Return [x, y] of the center of cell containing provided text 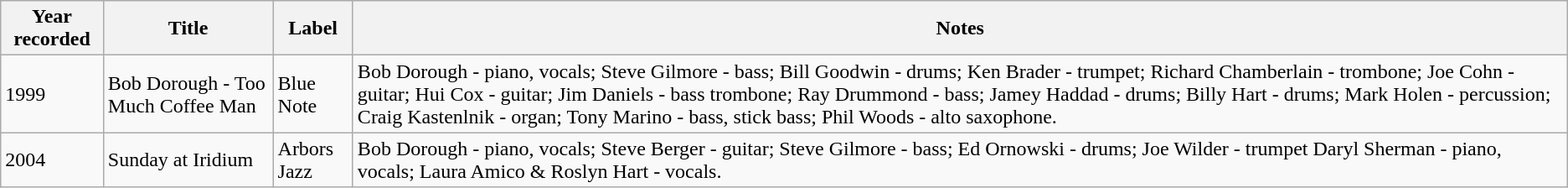
Arbors Jazz [313, 159]
1999 [52, 94]
Notes [960, 29]
Label [313, 29]
Blue Note [313, 94]
Sunday at Iridium [188, 159]
Year recorded [52, 29]
Bob Dorough - Too Much Coffee Man [188, 94]
Title [188, 29]
2004 [52, 159]
